Pinpoint the cell where the given text exists, returning its (X, Y) midpoint coordinate. 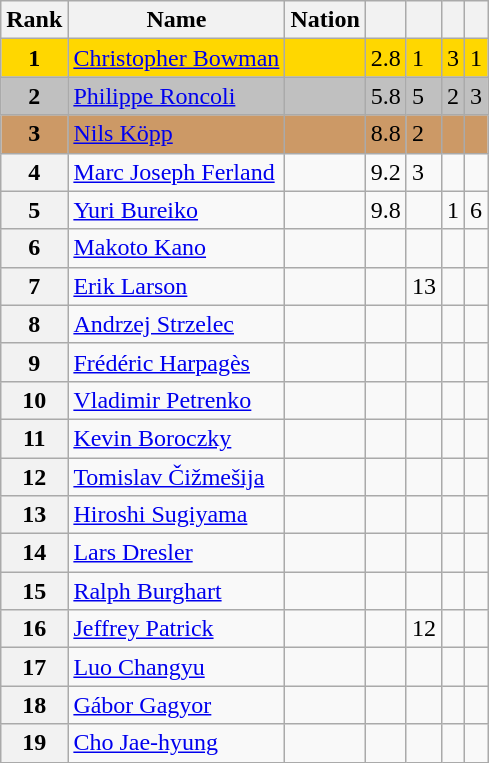
2.8 (386, 58)
17 (34, 667)
11 (34, 438)
8.8 (386, 134)
10 (34, 400)
Kevin Boroczky (176, 438)
Marc Joseph Ferland (176, 172)
Frédéric Harpagès (176, 362)
Christopher Bowman (176, 58)
15 (34, 591)
Jeffrey Patrick (176, 629)
18 (34, 705)
Name (176, 20)
Nation (325, 20)
Tomislav Čižmešija (176, 477)
Makoto Kano (176, 248)
9.8 (386, 210)
Hiroshi Sugiyama (176, 515)
Yuri Bureiko (176, 210)
Vladimir Petrenko (176, 400)
Luo Changyu (176, 667)
Cho Jae-hyung (176, 743)
4 (34, 172)
9 (34, 362)
Philippe Roncoli (176, 96)
5.8 (386, 96)
Gábor Gagyor (176, 705)
14 (34, 553)
Rank (34, 20)
Erik Larson (176, 286)
19 (34, 743)
Ralph Burghart (176, 591)
7 (34, 286)
9.2 (386, 172)
16 (34, 629)
Andrzej Strzelec (176, 324)
8 (34, 324)
Nils Köpp (176, 134)
Lars Dresler (176, 553)
